Determine the (X, Y) coordinate at the center of the cell enclosing the given text.  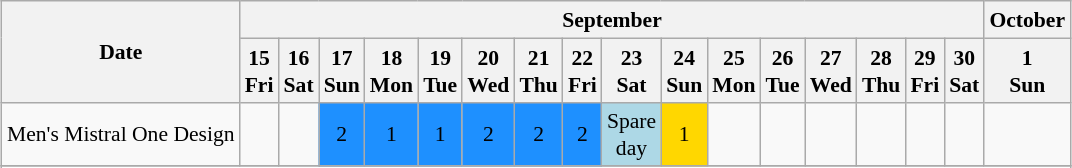
25Mon (734, 70)
30Sat (964, 70)
24Sun (684, 70)
21Thu (538, 70)
27Wed (831, 70)
20Wed (488, 70)
28Thu (882, 70)
18Mon (392, 70)
September (612, 20)
23Sat (632, 70)
26Tue (783, 70)
Men's Mistral One Design (121, 134)
16Sat (299, 70)
1Sun (1027, 70)
Date (121, 52)
17Sun (342, 70)
29Fri (924, 70)
October (1027, 20)
19Tue (440, 70)
15Fri (260, 70)
Spareday (632, 134)
22Fri (582, 70)
